Determine the (X, Y) coordinate at the center of the cell enclosing the given text.  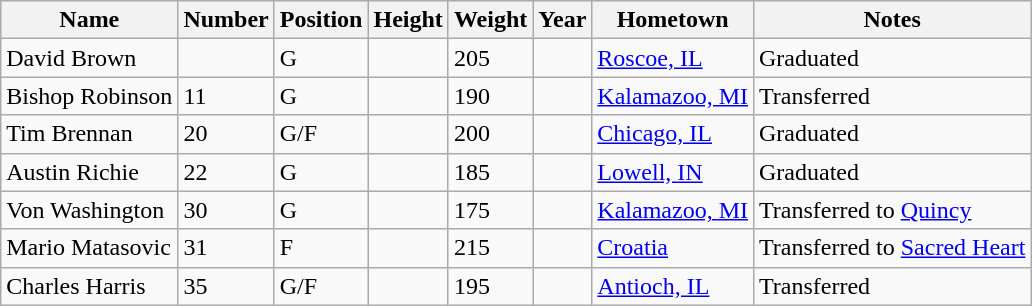
Austin Richie (90, 172)
Bishop Robinson (90, 96)
Name (90, 20)
Height (408, 20)
Antioch, IL (673, 286)
Number (226, 20)
175 (490, 210)
215 (490, 248)
Croatia (673, 248)
Transferred to Sacred Heart (892, 248)
David Brown (90, 58)
Von Washington (90, 210)
Position (321, 20)
35 (226, 286)
31 (226, 248)
Notes (892, 20)
205 (490, 58)
Tim Brennan (90, 134)
190 (490, 96)
Charles Harris (90, 286)
185 (490, 172)
Mario Matasovic (90, 248)
200 (490, 134)
30 (226, 210)
Year (562, 20)
11 (226, 96)
Transferred to Quincy (892, 210)
Roscoe, IL (673, 58)
F (321, 248)
Chicago, IL (673, 134)
Weight (490, 20)
22 (226, 172)
195 (490, 286)
Hometown (673, 20)
20 (226, 134)
Lowell, IN (673, 172)
